Locate the cell with the specified text and output its [X, Y] center coordinate. 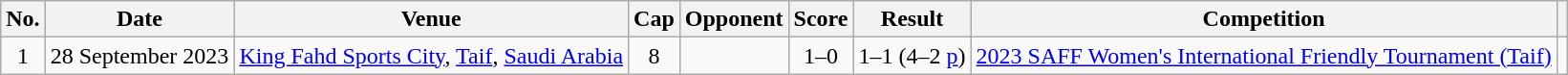
Opponent [734, 19]
Venue [432, 19]
1–1 (4–2 p) [912, 56]
No. [23, 19]
1 [23, 56]
Competition [1263, 19]
Result [912, 19]
Score [821, 19]
8 [655, 56]
King Fahd Sports City, Taif, Saudi Arabia [432, 56]
Cap [655, 19]
28 September 2023 [140, 56]
1–0 [821, 56]
2023 SAFF Women's International Friendly Tournament (Taif) [1263, 56]
Date [140, 19]
